For the text-containing cell, return its midpoint in [X, Y] coordinate format. 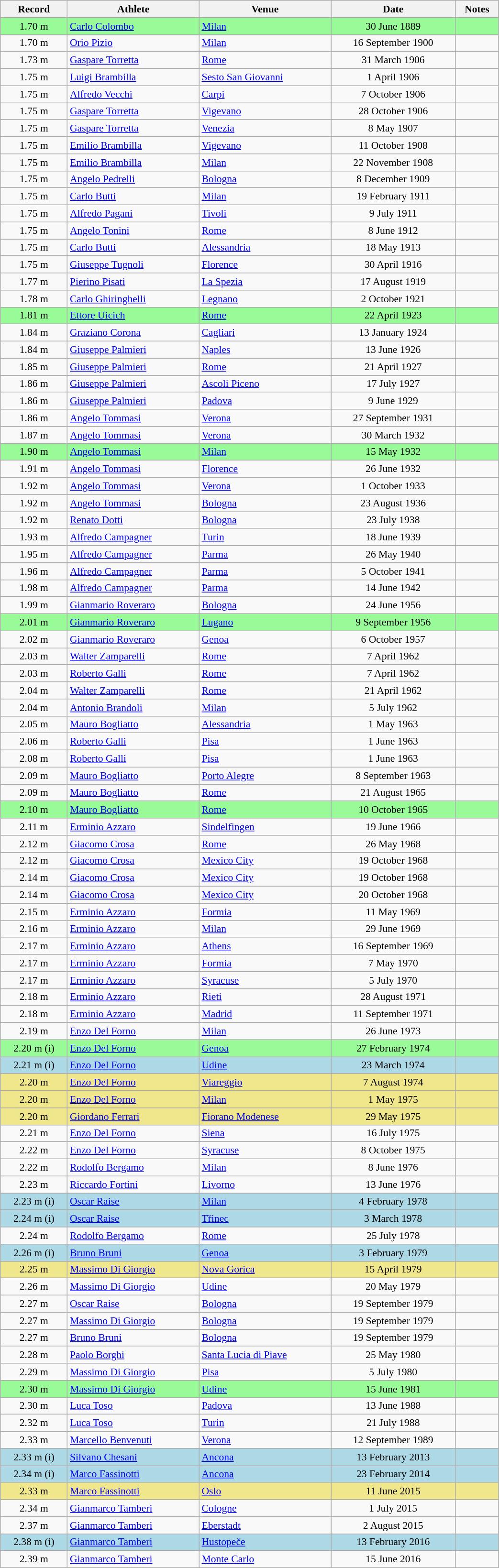
6 October 1957 [393, 639]
Antonio Brandoli [133, 708]
1.78 m [34, 299]
24 June 1956 [393, 605]
3 March 1978 [393, 1219]
Cologne [265, 1508]
30 April 1916 [393, 265]
15 June 2016 [393, 1559]
2.21 m (i) [34, 1065]
2.08 m [34, 759]
Nova Gorica [265, 1270]
Eberstadt [265, 1525]
2.11 m [34, 827]
1.73 m [34, 60]
Carlo Ghiringhelli [133, 299]
13 June 1926 [393, 350]
13 February 2016 [393, 1542]
1.87 m [34, 435]
21 August 1965 [393, 793]
1.93 m [34, 537]
1.99 m [34, 605]
30 June 1889 [393, 26]
2.24 m [34, 1236]
2.21 m [34, 1133]
5 July 1980 [393, 1372]
1 May 1975 [393, 1099]
Ascoli Piceno [265, 384]
16 July 1975 [393, 1133]
2.02 m [34, 639]
1.77 m [34, 282]
26 May 1968 [393, 844]
2.19 m [34, 1031]
28 August 1971 [393, 997]
Notes [477, 9]
1 April 1906 [393, 77]
2.29 m [34, 1372]
2.34 m [34, 1508]
Venezia [265, 129]
15 June 1981 [393, 1389]
2 August 2015 [393, 1525]
17 August 1919 [393, 282]
14 June 1942 [393, 588]
12 September 1989 [393, 1440]
20 October 1968 [393, 895]
Fiorano Modenese [265, 1117]
9 June 1929 [393, 401]
Třinec [265, 1219]
Pierino Pisati [133, 282]
2.32 m [34, 1423]
Angelo Pedrelli [133, 179]
2 October 1921 [393, 299]
Venue [265, 9]
27 February 1974 [393, 1048]
Date [393, 9]
23 August 1936 [393, 503]
Rieti [265, 997]
2.28 m [34, 1355]
21 July 1988 [393, 1423]
13 June 1976 [393, 1184]
2.15 m [34, 912]
2.25 m [34, 1270]
2.01 m [34, 623]
Carpi [265, 94]
Monte Carlo [265, 1559]
26 June 1932 [393, 469]
10 October 1965 [393, 810]
7 October 1906 [393, 94]
Marcello Benvenuti [133, 1440]
2.24 m (i) [34, 1219]
8 September 1963 [393, 776]
2.10 m [34, 810]
Tivoli [265, 214]
16 September 1900 [393, 43]
Luigi Brambilla [133, 77]
Siena [265, 1133]
2.06 m [34, 742]
11 June 2015 [393, 1491]
2.34 m (i) [34, 1474]
20 May 1979 [393, 1287]
23 July 1938 [393, 520]
8 June 1976 [393, 1168]
17 July 1927 [393, 384]
Porto Alegre [265, 776]
29 May 1975 [393, 1117]
15 April 1979 [393, 1270]
8 December 1909 [393, 179]
Giordano Ferrari [133, 1117]
21 April 1962 [393, 691]
Angelo Tonini [133, 230]
26 May 1940 [393, 554]
1.91 m [34, 469]
11 September 1971 [393, 1014]
1.81 m [34, 316]
Ettore Uicich [133, 316]
1.85 m [34, 367]
8 June 1912 [393, 230]
Athlete [133, 9]
28 October 1906 [393, 111]
18 June 1939 [393, 537]
27 September 1931 [393, 418]
Legnano [265, 299]
13 January 1924 [393, 333]
5 July 1962 [393, 708]
Alfredo Vecchi [133, 94]
2.05 m [34, 724]
9 July 1911 [393, 214]
Livorno [265, 1184]
2.20 m (i) [34, 1048]
2.39 m [34, 1559]
18 May 1913 [393, 248]
1 May 1963 [393, 724]
29 June 1969 [393, 929]
Silvano Chesani [133, 1457]
15 May 1932 [393, 452]
4 February 1978 [393, 1202]
2.16 m [34, 929]
Naples [265, 350]
1.96 m [34, 571]
Lugano [265, 623]
Madrid [265, 1014]
Giuseppe Tugnoli [133, 265]
2.26 m (i) [34, 1253]
23 March 1974 [393, 1065]
Carlo Colombo [133, 26]
Riccardo Fortini [133, 1184]
21 April 1927 [393, 367]
2.23 m [34, 1184]
Orio Pizio [133, 43]
Paolo Borghi [133, 1355]
8 May 1907 [393, 129]
22 November 1908 [393, 163]
22 April 1923 [393, 316]
1.98 m [34, 588]
Hustopeče [265, 1542]
11 May 1969 [393, 912]
19 February 1911 [393, 197]
19 June 1966 [393, 827]
La Spezia [265, 282]
13 June 1988 [393, 1406]
2.38 m (i) [34, 1542]
Santa Lucia di Piave [265, 1355]
1 October 1933 [393, 486]
Oslo [265, 1491]
7 May 1970 [393, 963]
Viareggio [265, 1083]
Renato Dotti [133, 520]
2.33 m (i) [34, 1457]
23 February 2014 [393, 1474]
3 February 1979 [393, 1253]
2.37 m [34, 1525]
25 July 1978 [393, 1236]
11 October 1908 [393, 145]
1.95 m [34, 554]
16 September 1969 [393, 946]
Sesto San Giovanni [265, 77]
Alfredo Pagani [133, 214]
2.23 m (i) [34, 1202]
25 May 1980 [393, 1355]
13 February 2013 [393, 1457]
Record [34, 9]
Athens [265, 946]
5 July 1970 [393, 980]
31 March 1906 [393, 60]
8 October 1975 [393, 1151]
1 July 2015 [393, 1508]
26 June 1973 [393, 1031]
5 October 1941 [393, 571]
2.26 m [34, 1287]
9 September 1956 [393, 623]
7 August 1974 [393, 1083]
30 March 1932 [393, 435]
Sindelfingen [265, 827]
1.90 m [34, 452]
Graziano Corona [133, 333]
Cagliari [265, 333]
